Scan for the cell matching the given text and deliver its (X, Y) coordinate at center. 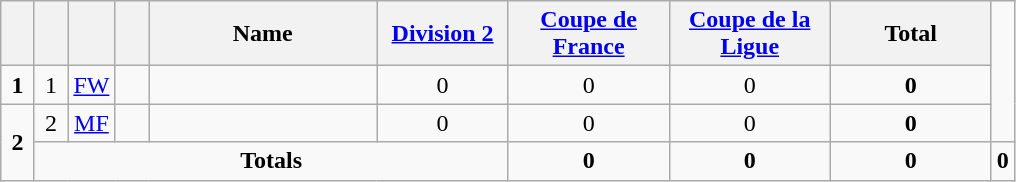
MF (92, 123)
Name (262, 34)
Division 2 (442, 34)
Coupe de France (588, 34)
FW (92, 85)
Totals (271, 161)
Total (910, 34)
Coupe de la Ligue (750, 34)
